Determine the (x, y) coordinate at the center of the cell enclosing the given text.  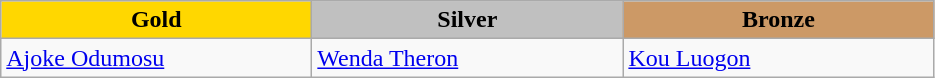
Wenda Theron (468, 58)
Gold (156, 20)
Bronze (778, 20)
Kou Luogon (778, 58)
Silver (468, 20)
Ajoke Odumosu (156, 58)
